For the text-containing cell, return its midpoint in (X, Y) coordinate format. 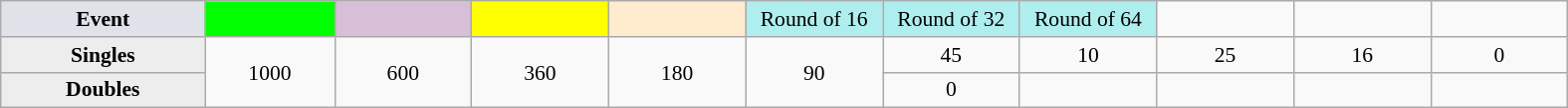
Singles (104, 55)
600 (403, 72)
45 (951, 55)
25 (1226, 55)
16 (1362, 55)
180 (677, 72)
90 (814, 72)
10 (1088, 55)
360 (541, 72)
Round of 64 (1088, 19)
Round of 16 (814, 19)
Doubles (104, 90)
Round of 32 (951, 19)
Event (104, 19)
1000 (270, 72)
